Scan for the cell matching the given text and deliver its [X, Y] coordinate at center. 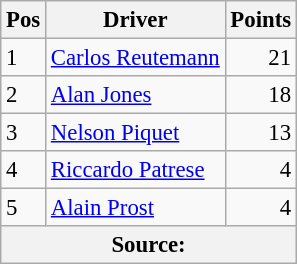
Alain Prost [136, 208]
13 [260, 133]
Carlos Reutemann [136, 58]
Nelson Piquet [136, 133]
5 [24, 208]
3 [24, 133]
Riccardo Patrese [136, 170]
21 [260, 58]
Source: [149, 245]
1 [24, 58]
Points [260, 20]
Driver [136, 20]
2 [24, 95]
Pos [24, 20]
18 [260, 95]
Alan Jones [136, 95]
